Extract the [X, Y] coordinate from the center of the cell holding the provided text.  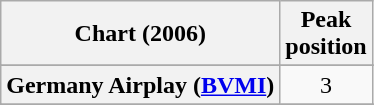
Germany Airplay (BVMI) [140, 85]
Chart (2006) [140, 34]
Peakposition [326, 34]
3 [326, 85]
